Provide the (X, Y) coordinate of the cell's center where the given text is located.  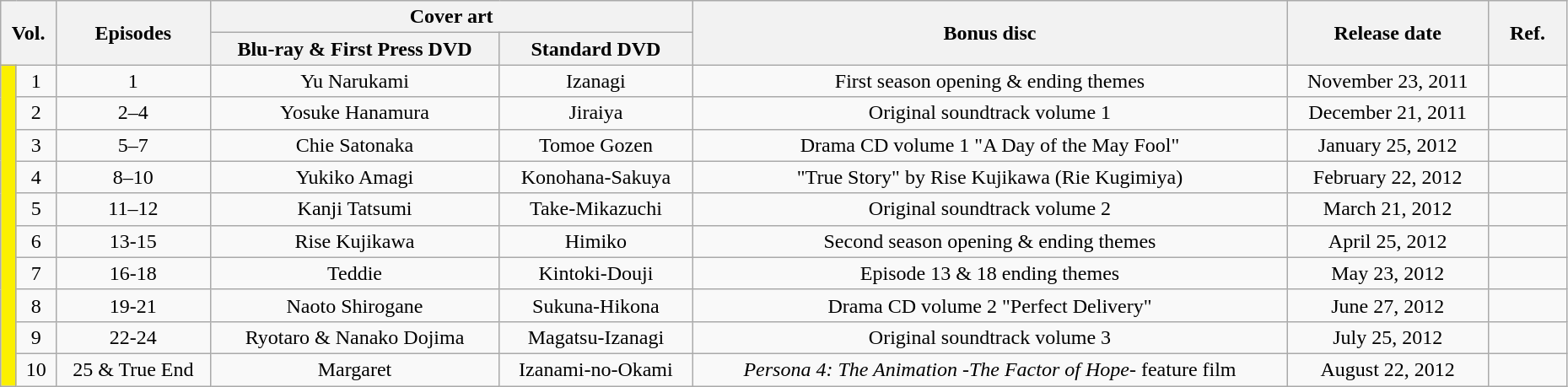
Ref. (1528, 33)
Tomoe Gozen (595, 145)
December 21, 2011 (1388, 113)
9 (35, 337)
Yukiko Amagi (354, 177)
Kintoki-Douji (595, 273)
Original soundtrack volume 2 (990, 209)
Standard DVD (595, 49)
2–4 (133, 113)
Izanami-no-Okami (595, 369)
Episodes (133, 33)
8 (35, 305)
Episode 13 & 18 ending themes (990, 273)
May 23, 2012 (1388, 273)
Jiraiya (595, 113)
First season opening & ending themes (990, 81)
5–7 (133, 145)
July 25, 2012 (1388, 337)
Teddie (354, 273)
Chie Satonaka (354, 145)
13-15 (133, 241)
Release date (1388, 33)
2 (35, 113)
June 27, 2012 (1388, 305)
Ryotaro & Nanako Dojima (354, 337)
November 23, 2011 (1388, 81)
Sukuna-Hikona (595, 305)
Kanji Tatsumi (354, 209)
Drama CD volume 2 "Perfect Delivery" (990, 305)
Drama CD volume 1 "A Day of the May Fool" (990, 145)
Izanagi (595, 81)
7 (35, 273)
August 22, 2012 (1388, 369)
February 22, 2012 (1388, 177)
Magatsu-Izanagi (595, 337)
11–12 (133, 209)
3 (35, 145)
Bonus disc (990, 33)
January 25, 2012 (1388, 145)
Blu-ray & First Press DVD (354, 49)
Second season opening & ending themes (990, 241)
Take-Mikazuchi (595, 209)
Original soundtrack volume 3 (990, 337)
5 (35, 209)
Original soundtrack volume 1 (990, 113)
March 21, 2012 (1388, 209)
19-21 (133, 305)
6 (35, 241)
Persona 4: The Animation -The Factor of Hope- feature film (990, 369)
10 (35, 369)
Yu Narukami (354, 81)
April 25, 2012 (1388, 241)
Konohana-Sakuya (595, 177)
16-18 (133, 273)
22-24 (133, 337)
Himiko (595, 241)
Yosuke Hanamura (354, 113)
25 & True End (133, 369)
Cover art (451, 17)
Naoto Shirogane (354, 305)
Rise Kujikawa (354, 241)
4 (35, 177)
"True Story" by Rise Kujikawa (Rie Kugimiya) (990, 177)
Margaret (354, 369)
8–10 (133, 177)
Vol. (29, 33)
